Detect which cell encompasses the target text, then output its (X, Y) center coordinate. 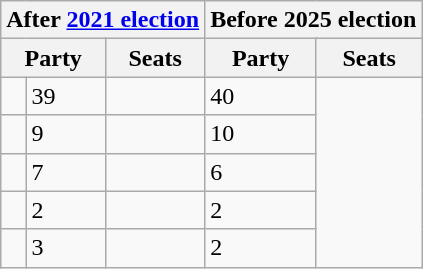
Before 2025 election (314, 20)
7 (66, 172)
9 (66, 134)
10 (261, 134)
40 (261, 96)
After 2021 election (103, 20)
3 (66, 248)
39 (66, 96)
6 (261, 172)
